Determine the [X, Y] coordinate at the center of the cell enclosing the given text.  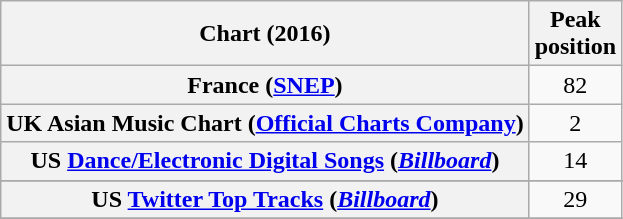
29 [575, 199]
Chart (2016) [265, 34]
France (SNEP) [265, 85]
2 [575, 123]
82 [575, 85]
Peak position [575, 34]
14 [575, 161]
UK Asian Music Chart (Official Charts Company) [265, 123]
US Dance/Electronic Digital Songs (Billboard) [265, 161]
US Twitter Top Tracks (Billboard) [265, 199]
